From the cell containing the given text, extract its center point as (x, y) coordinate. 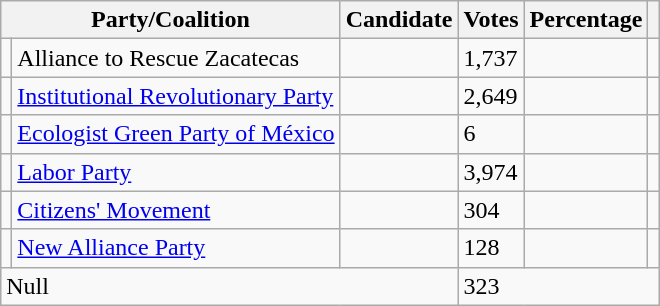
Percentage (586, 20)
Citizens' Movement (176, 210)
6 (491, 134)
128 (491, 248)
Institutional Revolutionary Party (176, 96)
304 (491, 210)
323 (558, 286)
2,649 (491, 96)
Null (230, 286)
Party/Coalition (170, 20)
New Alliance Party (176, 248)
Alliance to Rescue Zacatecas (176, 58)
3,974 (491, 172)
Labor Party (176, 172)
Ecologist Green Party of México (176, 134)
1,737 (491, 58)
Candidate (399, 20)
Votes (491, 20)
